Locate the cell with the specified text and output its [X, Y] center coordinate. 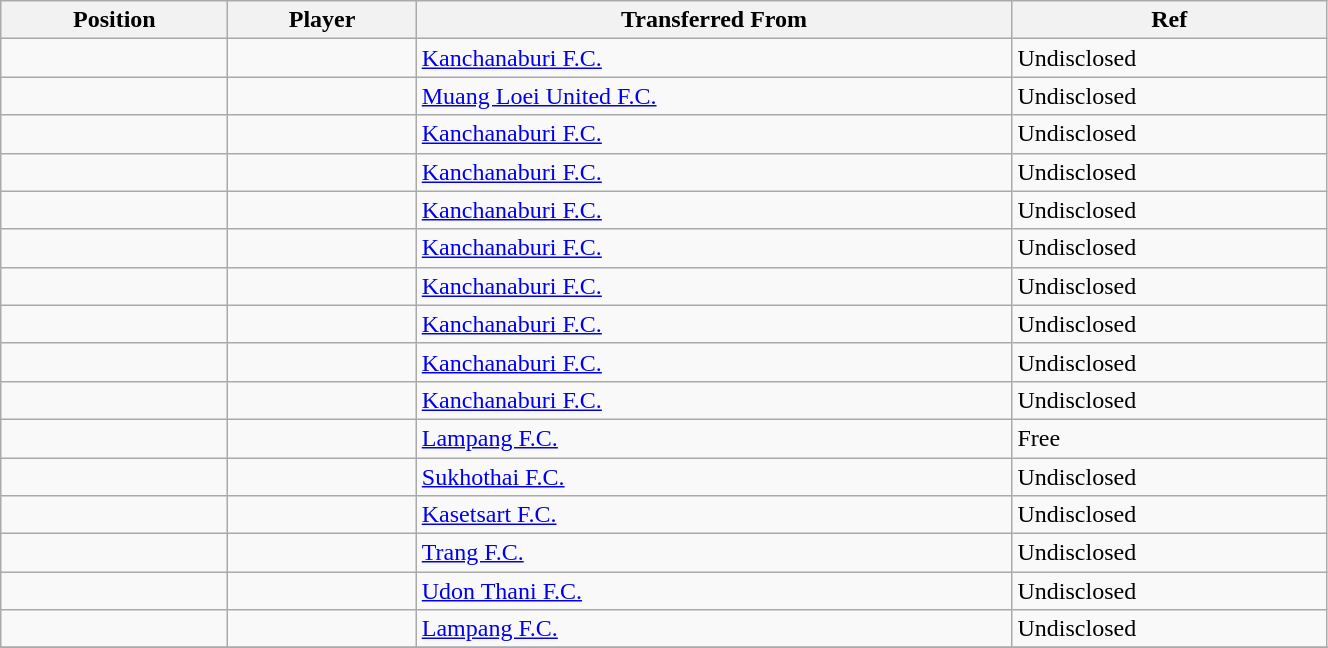
Muang Loei United F.C. [714, 96]
Ref [1169, 20]
Player [322, 20]
Sukhothai F.C. [714, 477]
Free [1169, 438]
Udon Thani F.C. [714, 591]
Trang F.C. [714, 553]
Position [114, 20]
Transferred From [714, 20]
Kasetsart F.C. [714, 515]
